Find where the given text appears and provide that cell's center as (X, Y) coordinate. 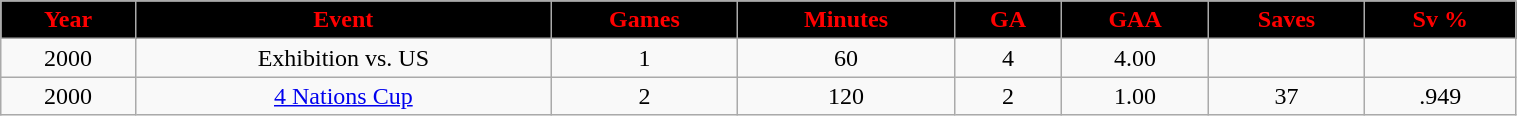
Games (644, 20)
Year (68, 20)
4 Nations Cup (343, 96)
Exhibition vs. US (343, 58)
GAA (1136, 20)
1.00 (1136, 96)
4.00 (1136, 58)
60 (846, 58)
Event (343, 20)
1 (644, 58)
Minutes (846, 20)
Sv % (1440, 20)
Saves (1287, 20)
.949 (1440, 96)
4 (1008, 58)
120 (846, 96)
GA (1008, 20)
37 (1287, 96)
